Pinpoint the cell where the given text exists, returning its (x, y) midpoint coordinate. 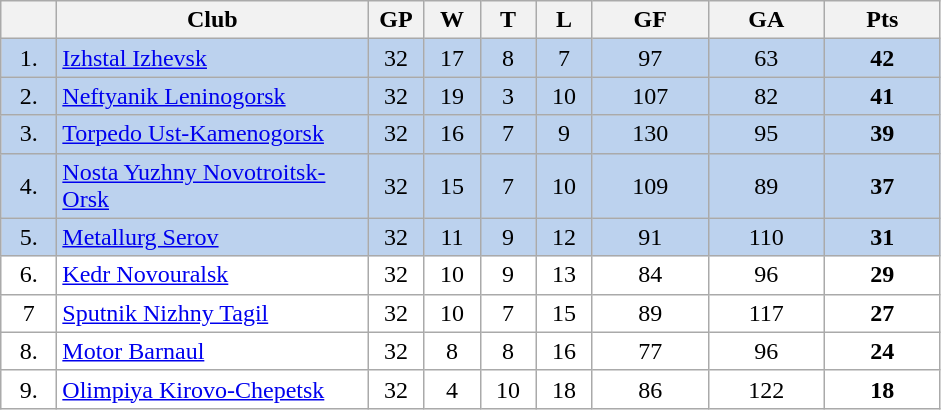
GF (650, 20)
GA (766, 20)
GP (396, 20)
109 (650, 186)
Motor Barnaul (212, 351)
95 (766, 134)
86 (650, 389)
42 (882, 58)
77 (650, 351)
29 (882, 275)
Neftyanik Leninogorsk (212, 96)
9. (29, 389)
Kedr Novouralsk (212, 275)
19 (452, 96)
3 (508, 96)
41 (882, 96)
5. (29, 237)
13 (564, 275)
Olimpiya Kirovo-Chepetsk (212, 389)
Nosta Yuzhny Novotroitsk-Orsk (212, 186)
63 (766, 58)
122 (766, 389)
1. (29, 58)
Pts (882, 20)
8. (29, 351)
2. (29, 96)
L (564, 20)
31 (882, 237)
Club (212, 20)
Metallurg Serov (212, 237)
107 (650, 96)
17 (452, 58)
11 (452, 237)
117 (766, 313)
110 (766, 237)
37 (882, 186)
39 (882, 134)
Sputnik Nizhny Tagil (212, 313)
27 (882, 313)
T (508, 20)
Torpedo Ust-Kamenogorsk (212, 134)
12 (564, 237)
4 (452, 389)
84 (650, 275)
24 (882, 351)
W (452, 20)
6. (29, 275)
130 (650, 134)
3. (29, 134)
82 (766, 96)
4. (29, 186)
91 (650, 237)
Izhstal Izhevsk (212, 58)
97 (650, 58)
